Provide the (X, Y) coordinate of the cell's center where the given text is located.  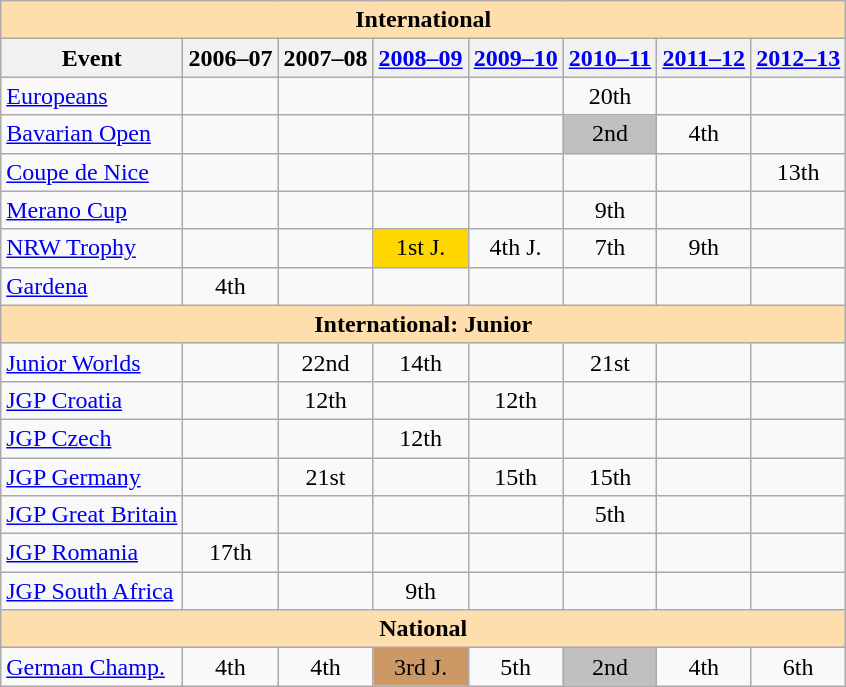
7th (610, 248)
Junior Worlds (92, 362)
International: Junior (424, 324)
17th (230, 553)
22nd (326, 362)
1st J. (420, 248)
2007–08 (326, 58)
13th (798, 172)
20th (610, 96)
JGP Czech (92, 438)
2008–09 (420, 58)
14th (420, 362)
JGP Great Britain (92, 515)
2009–10 (516, 58)
JGP Romania (92, 553)
International (424, 20)
Coupe de Nice (92, 172)
Merano Cup (92, 210)
6th (798, 667)
3rd J. (420, 667)
Gardena (92, 286)
JGP Germany (92, 477)
2010–11 (610, 58)
NRW Trophy (92, 248)
Event (92, 58)
JGP Croatia (92, 400)
JGP South Africa (92, 591)
2006–07 (230, 58)
2012–13 (798, 58)
National (424, 629)
2011–12 (704, 58)
4th J. (516, 248)
German Champ. (92, 667)
Europeans (92, 96)
Bavarian Open (92, 134)
